Extract the [x, y] coordinate from the center of the cell holding the provided text.  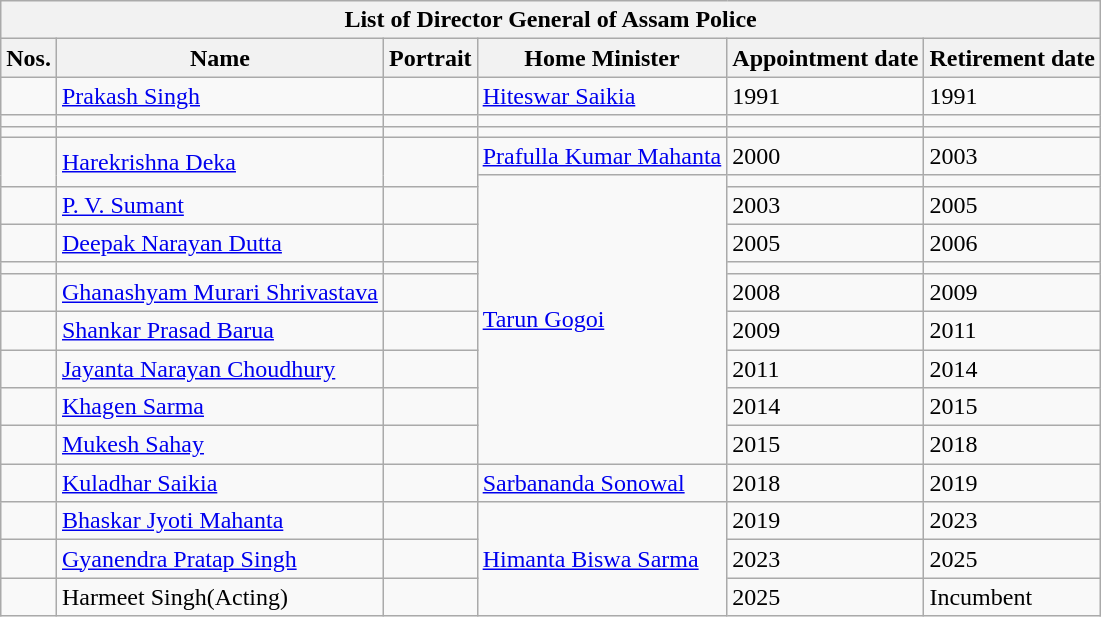
Deepak Narayan Dutta [220, 243]
Kuladhar Saikia [220, 483]
Jayanta Narayan Choudhury [220, 369]
Harekrishna Deka [220, 162]
2008 [826, 292]
Himanta Biswa Sarma [602, 559]
Bhaskar Jyoti Mahanta [220, 521]
Harmeet Singh(Acting) [220, 597]
Name [220, 58]
Appointment date [826, 58]
Hiteswar Saikia [602, 96]
Incumbent [1012, 597]
Gyanendra Pratap Singh [220, 559]
Portrait [430, 58]
Home Minister [602, 58]
Prafulla Kumar Mahanta [602, 156]
Nos. [29, 58]
2006 [1012, 243]
Retirement date [1012, 58]
Sarbananda Sonowal [602, 483]
List of Director General of Assam Police [551, 20]
Khagen Sarma [220, 407]
Prakash Singh [220, 96]
Ghanashyam Murari Shrivastava [220, 292]
Tarun Gogoi [602, 320]
Shankar Prasad Barua [220, 330]
Mukesh Sahay [220, 445]
P. V. Sumant [220, 205]
2000 [826, 156]
